Return [x, y] of the center of cell containing provided text 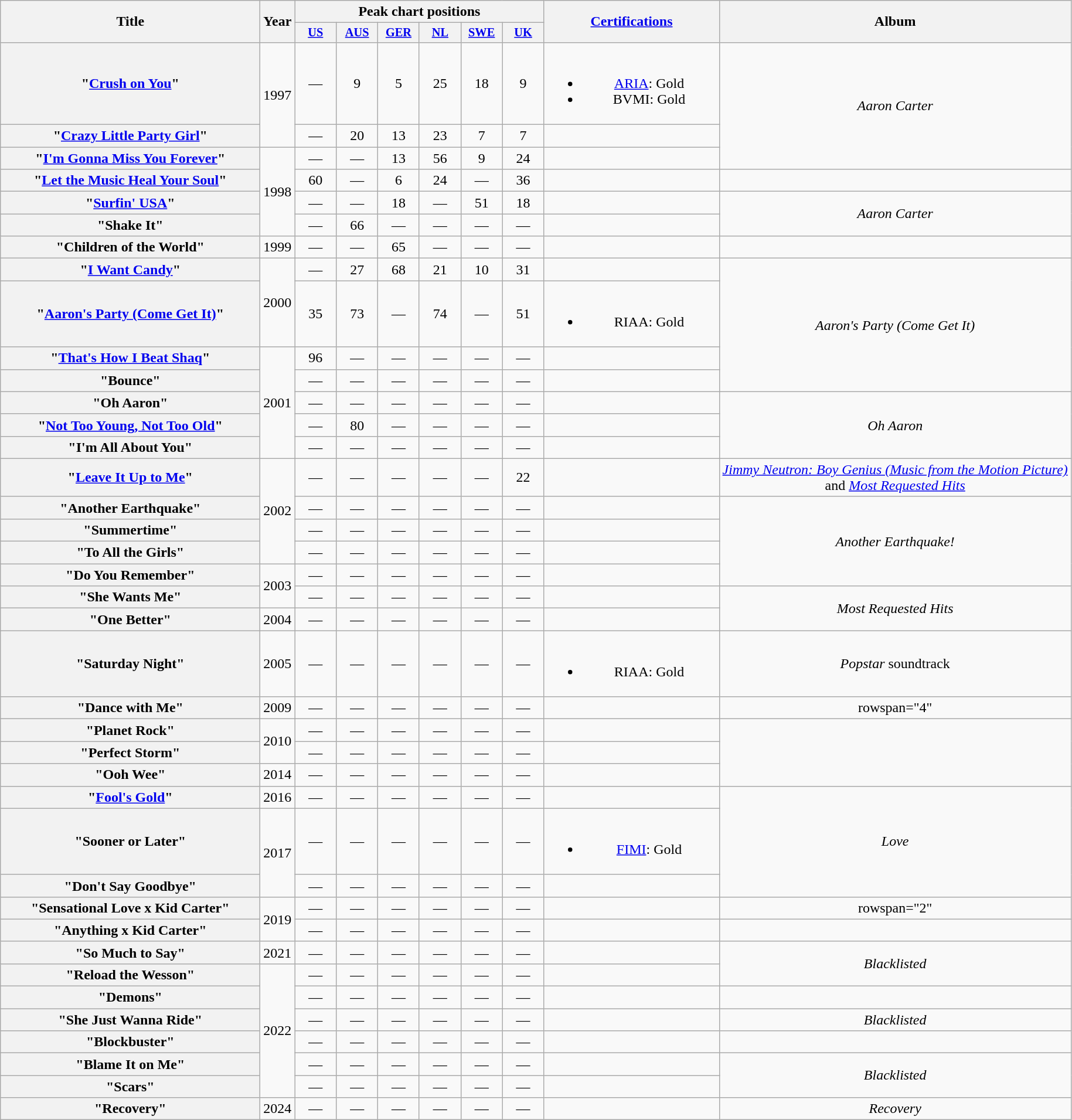
35 [315, 314]
"She Just Wanna Ride" [130, 1020]
"Surfin' USA" [130, 203]
2003 [278, 586]
2016 [278, 797]
Jimmy Neutron: Boy Genius (Music from the Motion Picture) and Most Requested Hits [895, 477]
"Bounce" [130, 380]
"Planet Rock" [130, 730]
2004 [278, 619]
66 [358, 225]
"Do You Remember" [130, 575]
2019 [278, 919]
"Blockbuster" [130, 1042]
2000 [278, 302]
1999 [278, 247]
"Demons" [130, 998]
Most Requested Hits [895, 608]
US [315, 33]
"Another Earthquake" [130, 508]
"I Want Candy" [130, 270]
2002 [278, 511]
"Oh Aaron" [130, 403]
56 [440, 158]
"Fool's Gold" [130, 797]
"Aaron's Party (Come Get It)" [130, 314]
"Leave It Up to Me" [130, 477]
65 [399, 247]
"Ooh Wee" [130, 775]
"Saturday Night" [130, 663]
"Let the Music Heal Your Soul" [130, 181]
"Children of the World" [130, 247]
"Recovery" [130, 1109]
"Sensational Love x Kid Carter" [130, 908]
60 [315, 181]
"Dance with Me" [130, 708]
"Anything x Kid Carter" [130, 930]
"Crazy Little Party Girl" [130, 136]
GER [399, 33]
"One Better" [130, 619]
Title [130, 22]
74 [440, 314]
Another Earthquake! [895, 541]
Peak chart positions [420, 12]
FIMI: Gold [632, 842]
Popstar soundtrack [895, 663]
2017 [278, 852]
"Scars" [130, 1087]
Recovery [895, 1109]
2009 [278, 708]
2022 [278, 1030]
"Crush on You" [130, 83]
"That's How I Beat Shaq" [130, 358]
2021 [278, 952]
2010 [278, 741]
Love [895, 842]
96 [315, 358]
"Not Too Young, Not Too Old" [130, 425]
80 [358, 425]
ARIA: GoldBVMI: Gold [632, 83]
"Don't Say Goodbye" [130, 886]
"Perfect Storm" [130, 753]
1997 [278, 94]
SWE [482, 33]
Oh Aaron [895, 425]
2005 [278, 663]
Aaron's Party (Come Get It) [895, 325]
Certifications [632, 22]
"Blame It on Me" [130, 1064]
6 [399, 181]
2001 [278, 403]
68 [399, 270]
25 [440, 83]
Album [895, 22]
27 [358, 270]
2014 [278, 775]
rowspan="4" [895, 708]
36 [523, 181]
21 [440, 270]
NL [440, 33]
"She Wants Me" [130, 597]
"I'm All About You" [130, 447]
Year [278, 22]
73 [358, 314]
20 [358, 136]
"I'm Gonna Miss You Forever" [130, 158]
5 [399, 83]
"Summertime" [130, 530]
rowspan="2" [895, 908]
1998 [278, 192]
"Shake It" [130, 225]
UK [523, 33]
AUS [358, 33]
22 [523, 477]
23 [440, 136]
2024 [278, 1109]
"So Much to Say" [130, 952]
"To All the Girls" [130, 553]
"Reload the Wesson" [130, 975]
"Sooner or Later" [130, 842]
10 [482, 270]
31 [523, 270]
